Return [X, Y] of the center of cell containing provided text 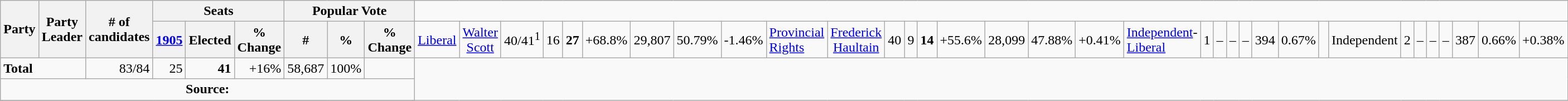
40 [894, 40]
Walter Scott [480, 40]
1905 [170, 40]
50.79% [697, 40]
% [346, 40]
387 [1465, 40]
47.88% [1052, 40]
Source: [207, 89]
-1.46% [744, 40]
Independent [1364, 40]
0.67% [1298, 40]
Provincial Rights [797, 40]
Independent-Liberal [1162, 40]
14 [927, 40]
58,687 [306, 68]
Liberal [437, 40]
Frederick Haultain [856, 40]
Party [20, 29]
9 [911, 40]
83/84 [119, 68]
0.66% [1499, 40]
+55.6% [961, 40]
2 [1407, 40]
+68.8% [607, 40]
394 [1265, 40]
16 [553, 40]
25 [170, 68]
Total [43, 68]
41 [210, 68]
+0.38% [1543, 40]
Popular Vote [350, 11]
1 [1207, 40]
27 [572, 40]
Seats [219, 11]
28,099 [1007, 40]
Elected [210, 40]
+16% [259, 68]
+0.41% [1100, 40]
# [306, 40]
Party Leader [62, 29]
29,807 [652, 40]
100% [346, 68]
# ofcandidates [119, 29]
40/411 [522, 40]
